Pinpoint the cell where the given text exists, returning its (x, y) midpoint coordinate. 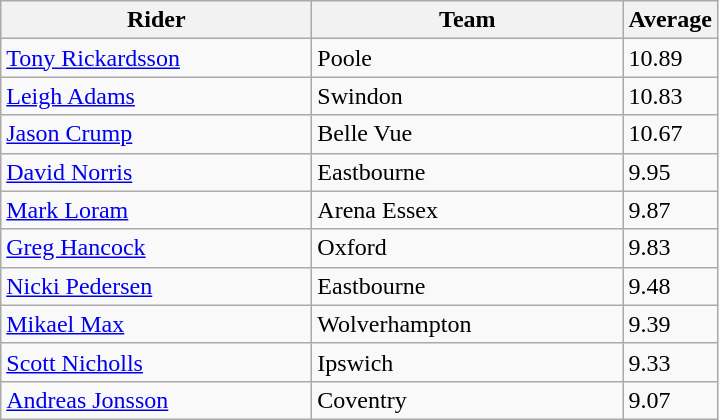
Team (468, 20)
Poole (468, 58)
10.67 (670, 134)
9.95 (670, 172)
9.48 (670, 286)
Leigh Adams (156, 96)
Ipswich (468, 362)
Mikael Max (156, 324)
David Norris (156, 172)
Jason Crump (156, 134)
Mark Loram (156, 210)
Arena Essex (468, 210)
Greg Hancock (156, 248)
Swindon (468, 96)
Belle Vue (468, 134)
9.39 (670, 324)
Wolverhampton (468, 324)
Tony Rickardsson (156, 58)
10.83 (670, 96)
10.89 (670, 58)
Nicki Pedersen (156, 286)
9.33 (670, 362)
Average (670, 20)
Coventry (468, 400)
9.87 (670, 210)
Andreas Jonsson (156, 400)
9.83 (670, 248)
9.07 (670, 400)
Scott Nicholls (156, 362)
Oxford (468, 248)
Rider (156, 20)
